Locate the cell with the specified text and output its (x, y) center coordinate. 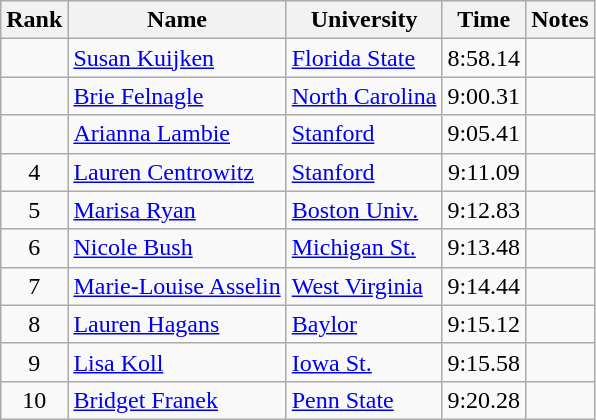
North Carolina (364, 96)
Florida State (364, 58)
9 (34, 362)
9:20.28 (484, 400)
4 (34, 172)
Lauren Hagans (177, 324)
Baylor (364, 324)
Notes (560, 20)
West Virginia (364, 286)
9:05.41 (484, 134)
9:11.09 (484, 172)
Penn State (364, 400)
5 (34, 210)
Nicole Bush (177, 248)
Susan Kuijken (177, 58)
Brie Felnagle (177, 96)
Name (177, 20)
Rank (34, 20)
9:15.58 (484, 362)
9:13.48 (484, 248)
10 (34, 400)
Boston Univ. (364, 210)
Time (484, 20)
Lisa Koll (177, 362)
9:12.83 (484, 210)
Iowa St. (364, 362)
Michigan St. (364, 248)
Lauren Centrowitz (177, 172)
University (364, 20)
7 (34, 286)
Marisa Ryan (177, 210)
Bridget Franek (177, 400)
6 (34, 248)
9:00.31 (484, 96)
Arianna Lambie (177, 134)
8 (34, 324)
9:14.44 (484, 286)
9:15.12 (484, 324)
8:58.14 (484, 58)
Marie-Louise Asselin (177, 286)
